From the cell containing the given text, extract its center point as (X, Y) coordinate. 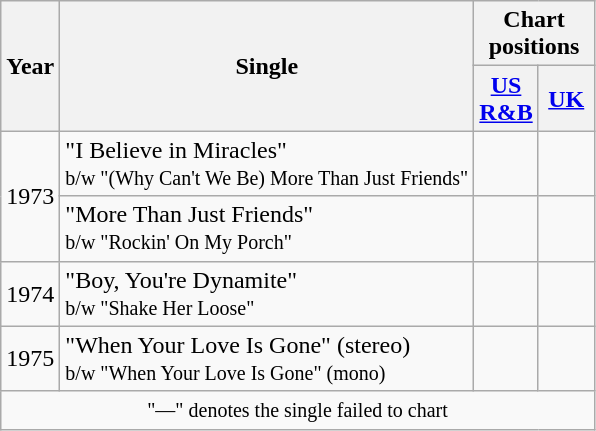
UK (566, 98)
"—" denotes the single failed to chart (298, 410)
1974 (30, 294)
Single (267, 66)
US R&B (506, 98)
"When Your Love Is Gone" (stereo)b/w "When Your Love Is Gone" (mono) (267, 358)
Chart positions (534, 34)
"More Than Just Friends"b/w "Rockin' On My Porch" (267, 228)
1975 (30, 358)
1973 (30, 196)
Year (30, 66)
"I Believe in Miracles"b/w "(Why Can't We Be) More Than Just Friends" (267, 164)
"Boy, You're Dynamite"b/w "Shake Her Loose" (267, 294)
